Extract the (X, Y) coordinate from the center of the cell holding the provided text.  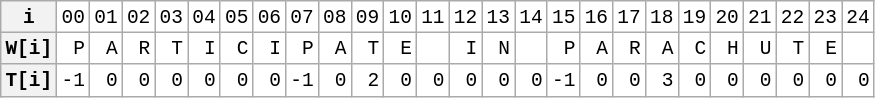
16 (596, 17)
06 (270, 17)
24 (858, 17)
H (728, 49)
N (498, 49)
21 (760, 17)
3 (662, 80)
22 (792, 17)
20 (728, 17)
05 (236, 17)
15 (564, 17)
T[i] (29, 80)
18 (662, 17)
17 (630, 17)
i (29, 17)
23 (826, 17)
03 (172, 17)
07 (302, 17)
19 (694, 17)
00 (74, 17)
14 (532, 17)
08 (334, 17)
01 (106, 17)
02 (138, 17)
U (760, 49)
10 (400, 17)
W[i] (29, 49)
09 (368, 17)
2 (368, 80)
11 (434, 17)
13 (498, 17)
12 (466, 17)
04 (204, 17)
